Capture the cell that displays the provided text and extract its [x, y] central coordinate. 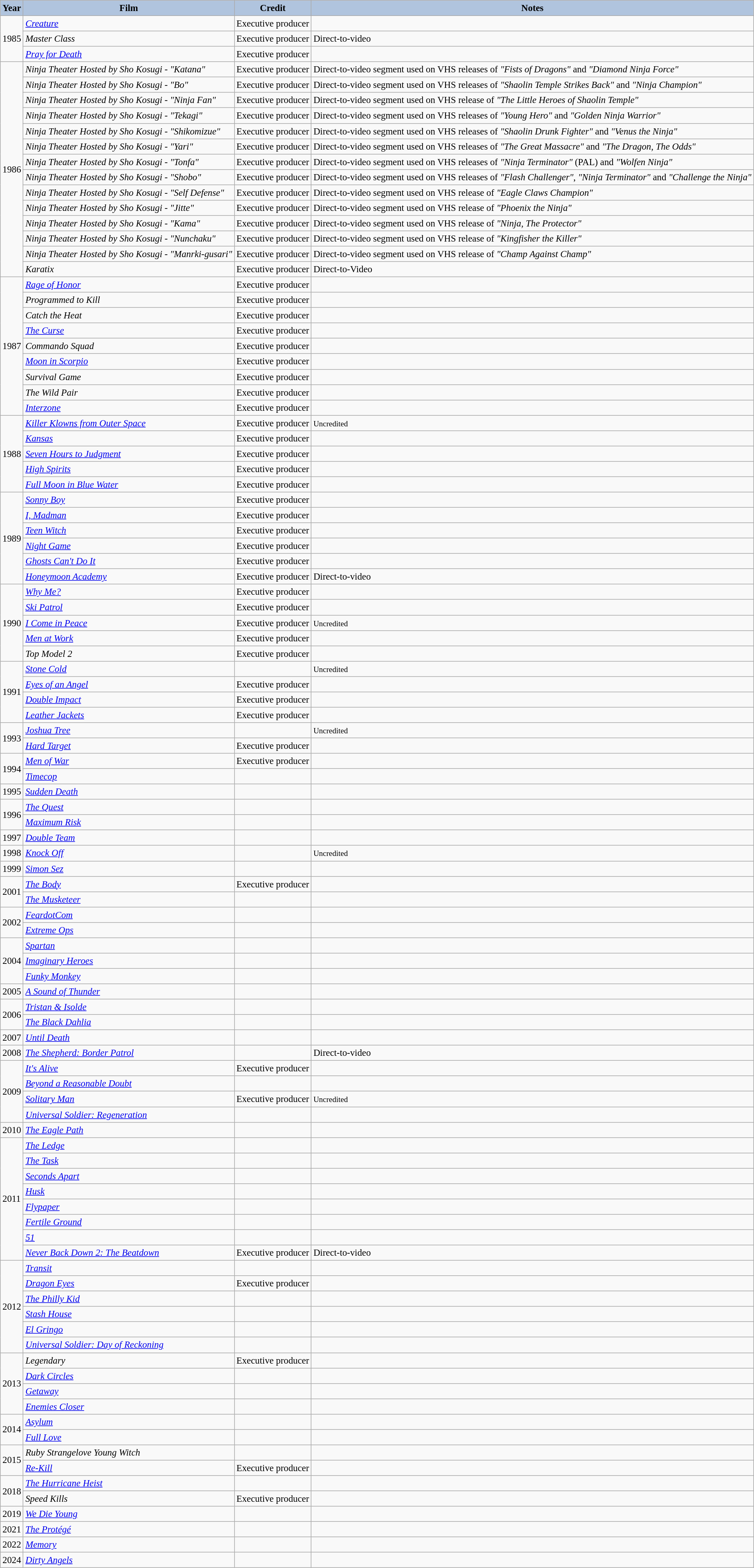
Stash House [129, 1314]
Ninja Theater Hosted by Sho Kosugi - "Ninja Fan" [129, 100]
Joshua Tree [129, 730]
The Curse [129, 331]
2006 [12, 1015]
The Body [129, 884]
Re-Kill [129, 1468]
Hard Target [129, 746]
Stone Cold [129, 669]
Double Team [129, 838]
Direct-to-video segment used on VHS releases of "Shaolin Drunk Fighter" and "Venus the Ninja" [532, 131]
Extreme Ops [129, 930]
Transit [129, 1268]
Ninja Theater Hosted by Sho Kosugi - "Yari" [129, 146]
Ski Patrol [129, 607]
The Shepherd: Border Patrol [129, 1053]
We Die Young [129, 1514]
2024 [12, 1560]
1996 [12, 815]
Ninja Theater Hosted by Sho Kosugi - "Jitte" [129, 208]
1991 [12, 692]
Sonny Boy [129, 500]
Legendary [129, 1360]
2014 [12, 1430]
1988 [12, 454]
2009 [12, 1091]
Commando Squad [129, 346]
Full Love [129, 1437]
The Musketeer [129, 899]
Direct-to-video segment used on VHS release of "Ninja, The Protector" [532, 223]
The Quest [129, 807]
2005 [12, 992]
1990 [12, 623]
A Sound of Thunder [129, 992]
Ruby Strangelove Young Witch [129, 1453]
Direct-to-video segment used on VHS release of "Kingfisher the Killer" [532, 239]
2018 [12, 1491]
Universal Soldier: Regeneration [129, 1115]
Ghosts Can't Do It [129, 561]
Beyond a Reasonable Doubt [129, 1084]
Memory [129, 1545]
2015 [12, 1460]
Honeymoon Academy [129, 577]
1994 [12, 768]
Until Death [129, 1038]
2002 [12, 922]
Eyes of an Angel [129, 684]
The Black Dahlia [129, 1022]
Direct-to-video segment used on VHS release of "The Little Heroes of Shaolin Temple" [532, 100]
Double Impact [129, 700]
2012 [12, 1307]
2007 [12, 1038]
1998 [12, 853]
The Protégé [129, 1530]
Ninja Theater Hosted by Sho Kosugi - "Tonfa" [129, 162]
Solitary Man [129, 1099]
Ninja Theater Hosted by Sho Kosugi - "Kama" [129, 223]
Film [129, 8]
Seconds Apart [129, 1176]
Creature [129, 24]
Pray for Death [129, 54]
Universal Soldier: Day of Reckoning [129, 1345]
Full Moon in Blue Water [129, 484]
Direct-to-video segment used on VHS releases of "Fists of Dragons" and "Diamond Ninja Force" [532, 69]
Direct-to-video segment used on VHS releases of "The Great Massacre" and "The Dragon, The Odds" [532, 146]
Direct-to-video segment used on VHS releases of "Ninja Terminator" (PAL) and "Wolfen Ninja" [532, 162]
Ninja Theater Hosted by Sho Kosugi - "Shobo" [129, 177]
Dragon Eyes [129, 1284]
Imaginary Heroes [129, 961]
Knock Off [129, 853]
Spartan [129, 945]
1999 [12, 869]
2008 [12, 1053]
I Come in Peace [129, 623]
The Task [129, 1160]
Ninja Theater Hosted by Sho Kosugi - "Self Defense" [129, 193]
Getaway [129, 1391]
Credit [273, 8]
Moon in Scorpio [129, 362]
High Spirits [129, 469]
1997 [12, 838]
Men at Work [129, 638]
Sudden Death [129, 792]
Simon Sez [129, 869]
Night Game [129, 546]
Seven Hours to Judgment [129, 454]
Ninja Theater Hosted by Sho Kosugi - "Katana" [129, 69]
Direct-to-video segment used on VHS releases of "Young Hero" and "Golden Ninja Warrior" [532, 116]
Ninja Theater Hosted by Sho Kosugi - "Manrki-gusari" [129, 254]
El Gringo [129, 1330]
1987 [12, 346]
Fertile Ground [129, 1222]
It's Alive [129, 1068]
Killer Klowns from Outer Space [129, 423]
Never Back Down 2: The Beatdown [129, 1253]
Enemies Closer [129, 1407]
Top Model 2 [129, 654]
Catch the Heat [129, 316]
Master Class [129, 39]
Leather Jackets [129, 715]
2013 [12, 1383]
1993 [12, 738]
The Ledge [129, 1145]
Dirty Angels [129, 1560]
Flypaper [129, 1207]
The Wild Pair [129, 392]
Dark Circles [129, 1376]
2021 [12, 1530]
Year [12, 8]
Why Me? [129, 592]
2004 [12, 961]
Direct-to-video segment used on VHS release of "Champ Against Champ" [532, 254]
Karatix [129, 269]
Ninja Theater Hosted by Sho Kosugi - "Shikomizue" [129, 131]
Tristan & Isolde [129, 1007]
Notes [532, 8]
Direct-to-video segment used on VHS release of "Eagle Claws Champion" [532, 193]
1989 [12, 538]
Ninja Theater Hosted by Sho Kosugi - "Tekagi" [129, 116]
I, Madman [129, 515]
Ninja Theater Hosted by Sho Kosugi - "Bo" [129, 85]
2019 [12, 1514]
Teen Witch [129, 531]
Direct-to-Video [532, 269]
Direct-to-video segment used on VHS release of "Phoenix the Ninja" [532, 208]
51 [129, 1237]
Maximum Risk [129, 822]
The Philly Kid [129, 1299]
Husk [129, 1192]
Rage of Honor [129, 285]
1985 [12, 39]
Men of War [129, 761]
Kansas [129, 439]
Ninja Theater Hosted by Sho Kosugi - "Nunchaku" [129, 239]
FeardotCom [129, 915]
Asylum [129, 1422]
Direct-to-video segment used on VHS releases of "Flash Challenger", "Ninja Terminator" and "Challenge the Ninja" [532, 177]
The Eagle Path [129, 1130]
2001 [12, 892]
The Hurricane Heist [129, 1483]
Speed Kills [129, 1499]
2010 [12, 1130]
2022 [12, 1545]
Funky Monkey [129, 976]
Timecop [129, 777]
Direct-to-video segment used on VHS releases of "Shaolin Temple Strikes Back" and "Ninja Champion" [532, 85]
1995 [12, 792]
2011 [12, 1199]
Survival Game [129, 377]
1986 [12, 169]
Programmed to Kill [129, 300]
Interzone [129, 408]
